Output the (X, Y) coordinate of the center of the cell containing the given text.  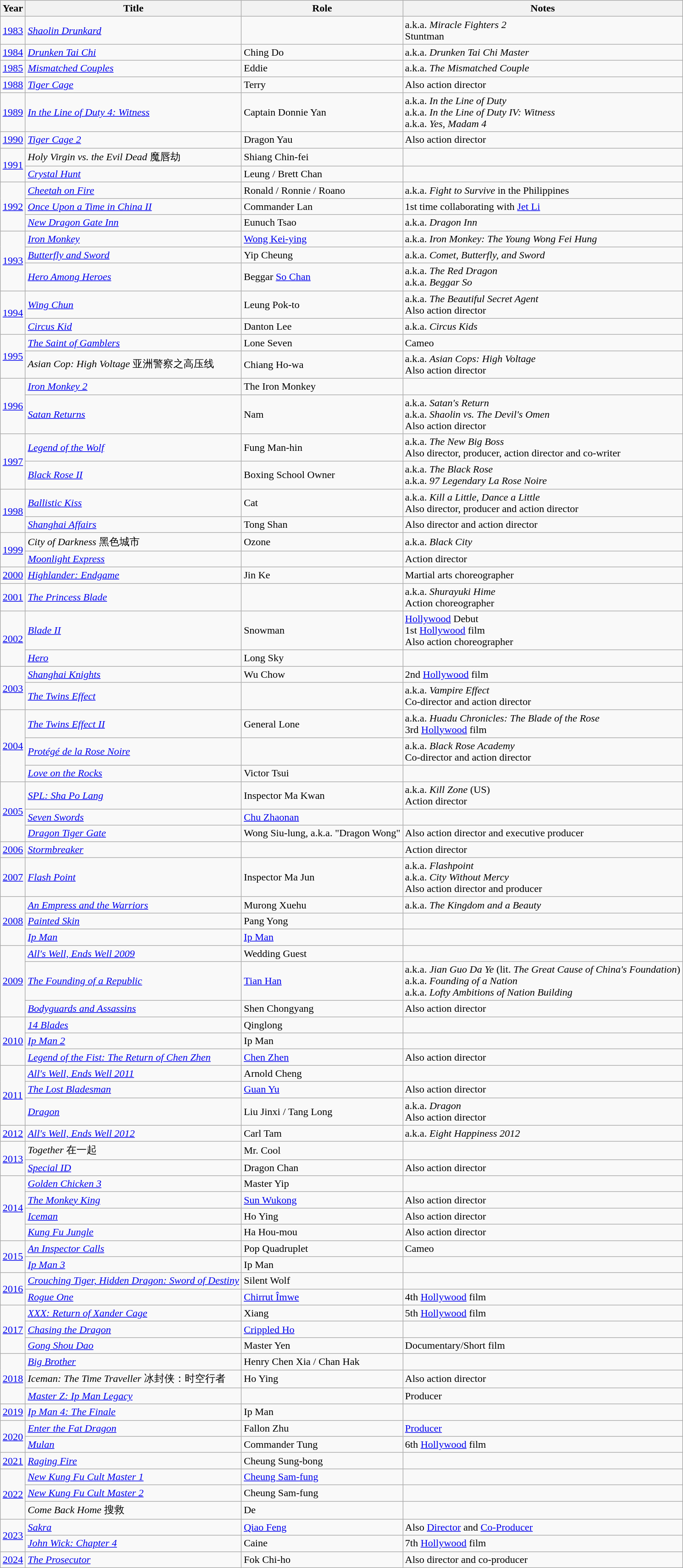
Ozone (322, 542)
Henry Chen Xia / Chan Hak (322, 1361)
An Inspector Calls (133, 1248)
1997 (13, 461)
14 Blades (133, 1025)
Mr. Cool (322, 1151)
Wong Kei-ying (322, 239)
Tong Shan (322, 525)
Tian Han (322, 981)
Sun Wukong (322, 1200)
Master Yen (322, 1345)
Silent Wolf (322, 1281)
a.k.a. Miracle Fighters 2Stuntman (543, 31)
a.k.a. Kill Zone (US)Action director (543, 795)
Crouching Tiger, Hidden Dragon: Sword of Destiny (133, 1281)
Hero (133, 658)
2017 (13, 1329)
1988 (13, 85)
Seven Swords (133, 817)
2011 (13, 1095)
Nam (322, 414)
Terry (322, 85)
Mulan (133, 1444)
6th Hollywood film (543, 1444)
Raging Fire (133, 1460)
Fung Man-hin (322, 448)
4th Hollywood film (543, 1297)
The Twins Effect (133, 696)
An Empress and the Warriors (133, 905)
Dragon Chan (322, 1168)
7th Hollywood film (543, 1543)
Dragon Yau (322, 140)
Role (322, 8)
a.k.a. Kill a Little, Dance a LittleAlso director, producer and action director (543, 503)
Special ID (133, 1168)
Also director and co-producer (543, 1560)
1991 (13, 165)
Protégé de la Rose Noire (133, 751)
Crystal Hunt (133, 174)
Dragon Tiger Gate (133, 833)
1995 (13, 356)
XXX: Return of Xander Cage (133, 1313)
Iceman: The Time Traveller 冰封侠：时空行者 (133, 1379)
Ballistic Kiss (133, 503)
Liu Jinxi / Tang Long (322, 1112)
Fok Chi-ho (322, 1560)
Bodyguards and Assassins (133, 1009)
Mismatched Couples (133, 68)
Guan Yu (322, 1090)
Wong Siu-lung, a.k.a. "Dragon Wong" (322, 833)
2023 (13, 1535)
a.k.a. Circus Kids (543, 326)
SPL: Sha Po Lang (133, 795)
Carl Tam (322, 1133)
Inspector Ma Jun (322, 877)
a.k.a. Satan's Returna.k.a. Shaolin vs. The Devil's OmenAlso action director (543, 414)
2004 (13, 746)
2008 (13, 921)
Ronald / Ronnie / Roano (322, 190)
Iron Monkey 2 (133, 386)
2005 (13, 812)
Master Z: Ip Man Legacy (133, 1396)
Martial arts choreographer (543, 575)
Documentary/Short film (543, 1345)
a.k.a. Comet, Butterfly, and Sword (543, 255)
Ha Hou-mou (322, 1232)
Satan Returns (133, 414)
2009 (13, 981)
a.k.a. Vampire EffectCo-director and action director (543, 696)
Lone Seven (322, 342)
Wing Chun (133, 304)
General Lone (322, 724)
Leung / Brett Chan (322, 174)
De (322, 1510)
2019 (13, 1412)
Gong Shou Dao (133, 1345)
a.k.a. Asian Cops: High VoltageAlso action director (543, 365)
Eddie (322, 68)
Flash Point (133, 877)
1st time collaborating with Jet Li (543, 207)
City of Darkness 黑色城市 (133, 542)
The Iron Monkey (322, 386)
New Kung Fu Cult Master 1 (133, 1477)
Moonlight Express (133, 559)
Tiger Cage 2 (133, 140)
2002 (13, 639)
2018 (13, 1378)
Also director and action director (543, 525)
2000 (13, 575)
Chen Zhen (322, 1057)
2010 (13, 1041)
1992 (13, 207)
Year (13, 8)
2006 (13, 849)
1993 (13, 261)
Legend of the Wolf (133, 448)
Butterfly and Sword (133, 255)
1985 (13, 68)
Caine (322, 1543)
Jin Ke (322, 575)
Cheetah on Fire (133, 190)
Ip Man 3 (133, 1265)
a.k.a. Dragon Also action director (543, 1112)
a.k.a. In the Line of Dutya.k.a. In the Line of Duty IV: Witnessa.k.a. Yes, Madam 4 (543, 112)
a.k.a. Dragon Inn (543, 223)
a.k.a. Eight Happiness 2012 (543, 1133)
Iron Monkey (133, 239)
1998 (13, 511)
Snowman (322, 631)
Victor Tsui (322, 773)
a.k.a. The New Big BossAlso director, producer, action director and co-writer (543, 448)
Boxing School Owner (322, 475)
a.k.a. Black Rose AcademyCo-director and action director (543, 751)
1989 (13, 112)
Wedding Guest (322, 953)
Painted Skin (133, 921)
Beggar So Chan (322, 277)
2015 (13, 1257)
Circus Kid (133, 326)
Ip Man 2 (133, 1041)
Cheung Sung-bong (322, 1460)
1996 (13, 406)
2020 (13, 1436)
5th Hollywood film (543, 1313)
2022 (13, 1494)
2013 (13, 1158)
Also Director and Co-Producer (543, 1527)
Xiang (322, 1313)
1994 (13, 313)
Sakra (133, 1527)
Blade II (133, 631)
Kung Fu Jungle (133, 1232)
Fallon Zhu (322, 1428)
Big Brother (133, 1361)
a.k.a. Flashpointa.k.a. City Without MercyAlso action director and producer (543, 877)
a.k.a. Fight to Survive in the Philippines (543, 190)
Holy Virgin vs. the Evil Dead 魔唇劫 (133, 157)
2003 (13, 688)
Ching Do (322, 52)
Yip Cheung (322, 255)
2016 (13, 1289)
Commander Tung (322, 1444)
Cat (322, 503)
Inspector Ma Kwan (322, 795)
New Dragon Gate Inn (133, 223)
Title (133, 8)
a.k.a. The Black Rosea.k.a. 97 Legendary La Rose Noire (543, 475)
Qiao Feng (322, 1527)
Wu Chow (322, 674)
1984 (13, 52)
Captain Donnie Yan (322, 112)
John Wick: Chapter 4 (133, 1543)
The Prosecutor (133, 1560)
Long Sky (322, 658)
Black Rose II (133, 475)
The Princess Blade (133, 597)
Shaolin Drunkard (133, 31)
New Kung Fu Cult Master 2 (133, 1493)
Legend of the Fist: The Return of Chen Zhen (133, 1057)
a.k.a. The Beautiful Secret AgentAlso action director (543, 304)
Stormbreaker (133, 849)
Commander Lan (322, 207)
Murong Xuehu (322, 905)
Pop Quadruplet (322, 1248)
Chiang Ho-wa (322, 365)
Shiang Chin-fei (322, 157)
1990 (13, 140)
Iceman (133, 1216)
Rogue One (133, 1297)
a.k.a. Black City (543, 542)
a.k.a. Iron Monkey: The Young Wong Fei Hung (543, 239)
2014 (13, 1208)
2021 (13, 1460)
Pang Yong (322, 921)
Qinglong (322, 1025)
Shanghai Knights (133, 674)
Notes (543, 8)
Enter the Fat Dragon (133, 1428)
The Saint of Gamblers (133, 342)
a.k.a. The Red Dragona.k.a. Beggar So (543, 277)
1999 (13, 550)
The Lost Bladesman (133, 1090)
Together 在一起 (133, 1151)
a.k.a. Jian Guo Da Ye (lit. The Great Cause of China's Foundation)a.k.a. Founding of a Nationa.k.a. Lofty Ambitions of Nation Building (543, 981)
Crippled Ho (322, 1329)
Danton Lee (322, 326)
The Twins Effect II (133, 724)
Chirrut Îmwe (322, 1297)
Leung Pok-to (322, 304)
Hero Among Heroes (133, 277)
Also action director and executive producer (543, 833)
Master Yip (322, 1184)
a.k.a. The Kingdom and a Beauty (543, 905)
2007 (13, 877)
Drunken Tai Chi (133, 52)
All's Well, Ends Well 2012 (133, 1133)
In the Line of Duty 4: Witness (133, 112)
2024 (13, 1560)
Highlander: Endgame (133, 575)
The Founding of a Republic (133, 981)
Tiger Cage (133, 85)
Hollywood Debut1st Hollywood filmAlso action choreographer (543, 631)
Once Upon a Time in China II (133, 207)
2001 (13, 597)
Eunuch Tsao (322, 223)
a.k.a. The Mismatched Couple (543, 68)
a.k.a. Drunken Tai Chi Master (543, 52)
Chasing the Dragon (133, 1329)
The Monkey King (133, 1200)
All's Well, Ends Well 2011 (133, 1073)
2012 (13, 1133)
Ip Man 4: The Finale (133, 1412)
a.k.a. Huadu Chronicles: The Blade of the Rose3rd Hollywood film (543, 724)
Golden Chicken 3 (133, 1184)
Dragon (133, 1112)
Shen Chongyang (322, 1009)
a.k.a. Shurayuki HimeAction choreographer (543, 597)
Come Back Home 搜救 (133, 1510)
All's Well, Ends Well 2009 (133, 953)
Shanghai Affairs (133, 525)
1983 (13, 31)
Chu Zhaonan (322, 817)
Love on the Rocks (133, 773)
Arnold Cheng (322, 1073)
Asian Cop: High Voltage 亚洲警察之高压线 (133, 365)
2nd Hollywood film (543, 674)
